Find where the given text appears and provide that cell's center as [X, Y] coordinate. 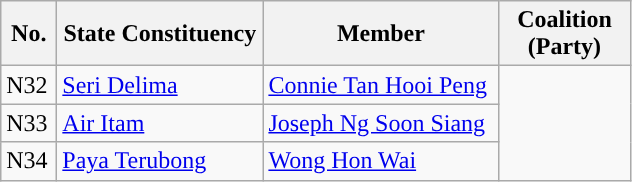
N34 [29, 161]
Seri Delima [160, 85]
N32 [29, 85]
N33 [29, 123]
Member [381, 34]
Air Itam [160, 123]
Joseph Ng Soon Siang [381, 123]
Wong Hon Wai [381, 161]
State Constituency [160, 34]
Paya Terubong [160, 161]
Coalition (Party) [564, 34]
Connie Tan Hooi Peng [381, 85]
No. [29, 34]
